From the cell containing the given text, extract its center point as [X, Y] coordinate. 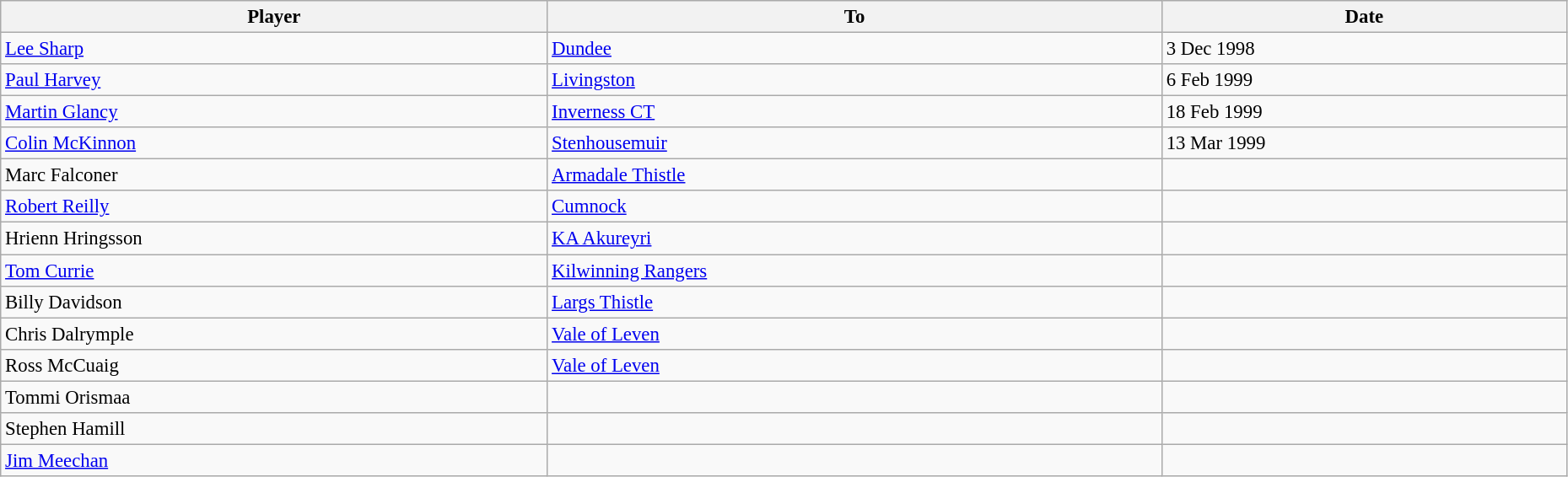
Robert Reilly [274, 206]
6 Feb 1999 [1364, 80]
18 Feb 1999 [1364, 112]
Dundee [855, 49]
Billy Davidson [274, 302]
Cumnock [855, 206]
Tom Currie [274, 271]
Kilwinning Rangers [855, 271]
13 Mar 1999 [1364, 143]
Largs Thistle [855, 302]
Colin McKinnon [274, 143]
Jim Meechan [274, 460]
Tommi Orismaa [274, 397]
Stephen Hamill [274, 429]
Martin Glancy [274, 112]
3 Dec 1998 [1364, 49]
KA Akureyri [855, 238]
To [855, 17]
Paul Harvey [274, 80]
Inverness CT [855, 112]
Hrienn Hringsson [274, 238]
Player [274, 17]
Armadale Thistle [855, 175]
Marc Falconer [274, 175]
Livingston [855, 80]
Lee Sharp [274, 49]
Ross McCuaig [274, 365]
Stenhousemuir [855, 143]
Date [1364, 17]
Chris Dalrymple [274, 334]
